Return [x, y] of the center of cell containing provided text 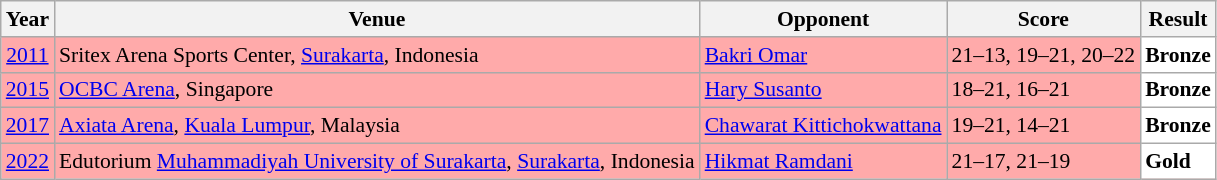
Hary Susanto [824, 90]
2015 [28, 90]
2011 [28, 55]
Hikmat Ramdani [824, 162]
Edutorium Muhammadiyah University of Surakarta, Surakarta, Indonesia [377, 162]
21–13, 19–21, 20–22 [1044, 55]
OCBC Arena, Singapore [377, 90]
Opponent [824, 19]
Result [1178, 19]
Sritex Arena Sports Center, Surakarta, Indonesia [377, 55]
Chawarat Kittichokwattana [824, 126]
Venue [377, 19]
Bakri Omar [824, 55]
Gold [1178, 162]
2017 [28, 126]
2022 [28, 162]
18–21, 16–21 [1044, 90]
21–17, 21–19 [1044, 162]
19–21, 14–21 [1044, 126]
Axiata Arena, Kuala Lumpur, Malaysia [377, 126]
Score [1044, 19]
Year [28, 19]
